Capture the cell that displays the provided text and extract its [X, Y] central coordinate. 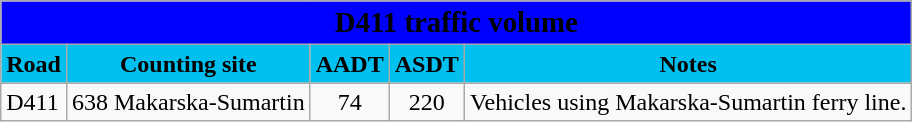
638 Makarska-Sumartin [188, 102]
Notes [688, 64]
D411 traffic volume [456, 23]
74 [350, 102]
Vehicles using Makarska-Sumartin ferry line. [688, 102]
D411 [34, 102]
Counting site [188, 64]
AADT [350, 64]
Road [34, 64]
ASDT [426, 64]
220 [426, 102]
